Capture the cell that displays the provided text and extract its [x, y] central coordinate. 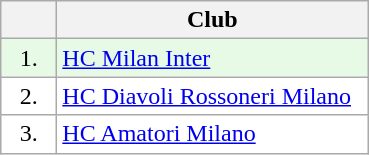
HC Milan Inter [212, 58]
Club [212, 20]
1. [29, 58]
3. [29, 134]
2. [29, 96]
HC Amatori Milano [212, 134]
HC Diavoli Rossoneri Milano [212, 96]
